Find where the given text appears and provide that cell's center as [X, Y] coordinate. 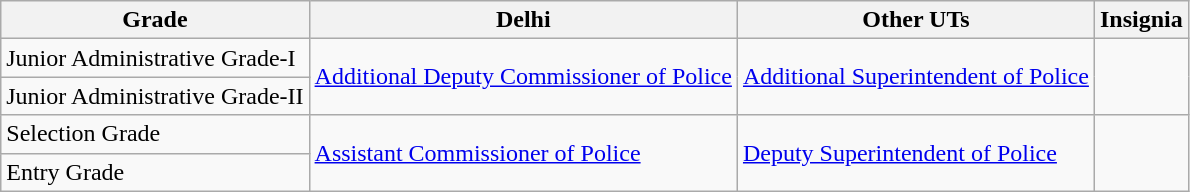
Assistant Commissioner of Police [523, 153]
Delhi [523, 20]
Grade [155, 20]
Entry Grade [155, 172]
Insignia [1141, 20]
Additional Superintendent of Police [916, 77]
Junior Administrative Grade-I [155, 58]
Junior Administrative Grade-II [155, 96]
Other UTs [916, 20]
Selection Grade [155, 134]
Additional Deputy Commissioner of Police [523, 77]
Deputy Superintendent of Police [916, 153]
